Scan for the cell matching the given text and deliver its (X, Y) coordinate at center. 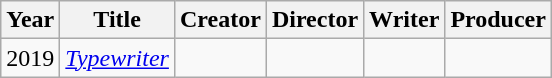
Year (30, 20)
Writer (404, 20)
Typewriter (118, 58)
Producer (498, 20)
Title (118, 20)
Director (314, 20)
2019 (30, 58)
Creator (220, 20)
